Capture the cell that displays the provided text and extract its [x, y] central coordinate. 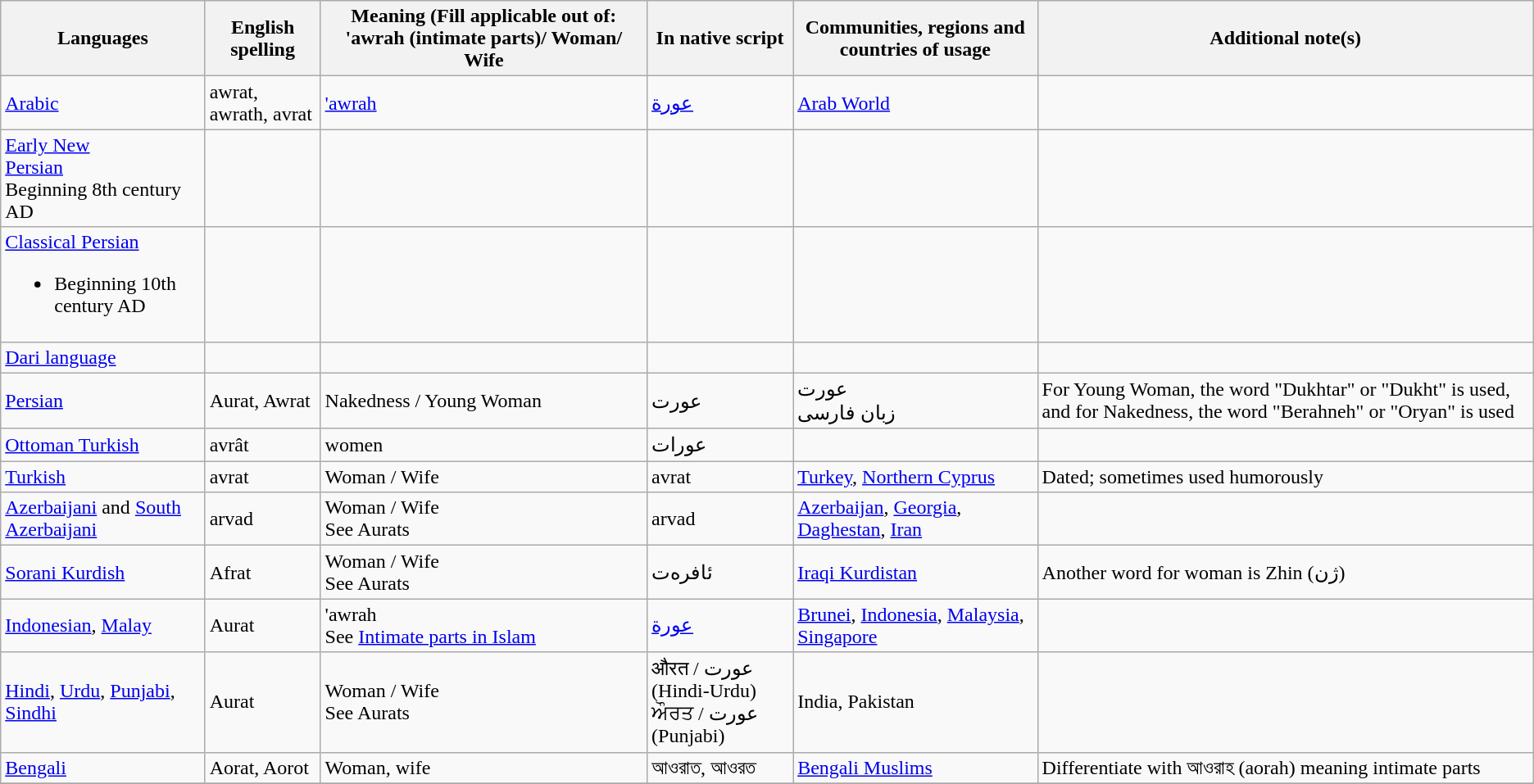
avrât [262, 445]
Afrat [262, 572]
English spelling [262, 39]
India, Pakistan [915, 702]
Aurat, Awrat [262, 401]
Arabic [103, 103]
'awrahSee Intimate parts in Islam [483, 626]
Iraqi Kurdistan [915, 572]
Nakedness / Young Woman [483, 401]
Azerbaijan, Georgia, Daghestan, Iran [915, 519]
Early NewPersian Beginning 8th century AD [103, 179]
Bengali [103, 768]
Indonesian, Malay [103, 626]
women [483, 445]
Aorat, Aorot [262, 768]
'awrah [483, 103]
औरत / عورت (Hindi-Urdu) ਔਰਤ / عورت (Punjabi) [720, 702]
Languages [103, 39]
Dated; sometimes used humorously [1285, 477]
Meaning (Fill applicable out of: 'awrah (intimate parts)/ Woman/ Wife [483, 39]
Ottoman Turkish [103, 445]
عورات [720, 445]
Additional note(s) [1285, 39]
Classical PersianBeginning 10th century AD [103, 284]
Differentiate with আওরাহ (aorah) meaning intimate parts [1285, 768]
Bengali Muslims [915, 768]
In native script [720, 39]
Another word for woman is Zhin (ژن) [1285, 572]
Brunei, Indonesia, Malaysia, Singapore [915, 626]
আওরাত, আওরত [720, 768]
عورت [720, 401]
For Young Woman, the word "Dukhtar" or "Dukht" is used, and for Nakedness, the word "Berahneh" or "Oryan" is used [1285, 401]
Turkish [103, 477]
Azerbaijani and South Azerbaijani [103, 519]
عورتزبان فارسی [915, 401]
Communities, regions and countries of usage [915, 39]
Woman / Wife [483, 477]
awrat, awrath, avrat [262, 103]
Sorani Kurdish [103, 572]
Dari language [103, 357]
ئافرەت [720, 572]
Turkey, Northern Cyprus [915, 477]
Hindi, Urdu, Punjabi, Sindhi [103, 702]
Persian [103, 401]
Arab World [915, 103]
Woman, wife [483, 768]
